Pinpoint the cell where the given text exists, returning its (x, y) midpoint coordinate. 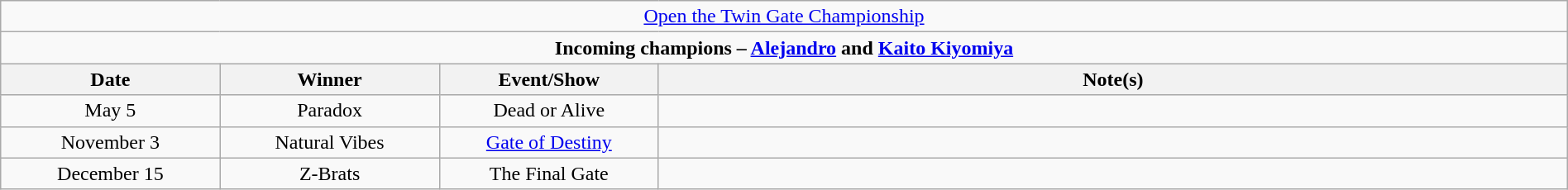
Natural Vibes (329, 142)
The Final Gate (549, 173)
Note(s) (1113, 79)
Paradox (329, 111)
Dead or Alive (549, 111)
November 3 (111, 142)
May 5 (111, 111)
Winner (329, 79)
December 15 (111, 173)
Date (111, 79)
Incoming champions – Alejandro and Kaito Kiyomiya (784, 48)
Z-Brats (329, 173)
Open the Twin Gate Championship (784, 17)
Event/Show (549, 79)
Gate of Destiny (549, 142)
